Scan for the cell matching the given text and deliver its [X, Y] coordinate at center. 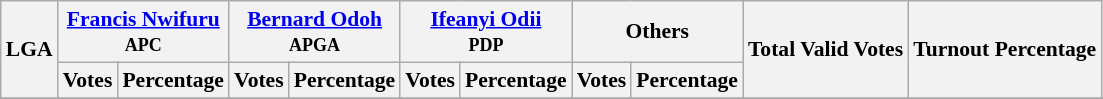
Bernard OdohAPGA [314, 32]
Total Valid Votes [826, 50]
Francis NwifuruAPC [144, 32]
Turnout Percentage [1004, 50]
Ifeanyi OdiiPDP [486, 32]
LGA [30, 50]
Others [658, 32]
